Return the (x, y) coordinate for the center point of the cell that contains the specified text.  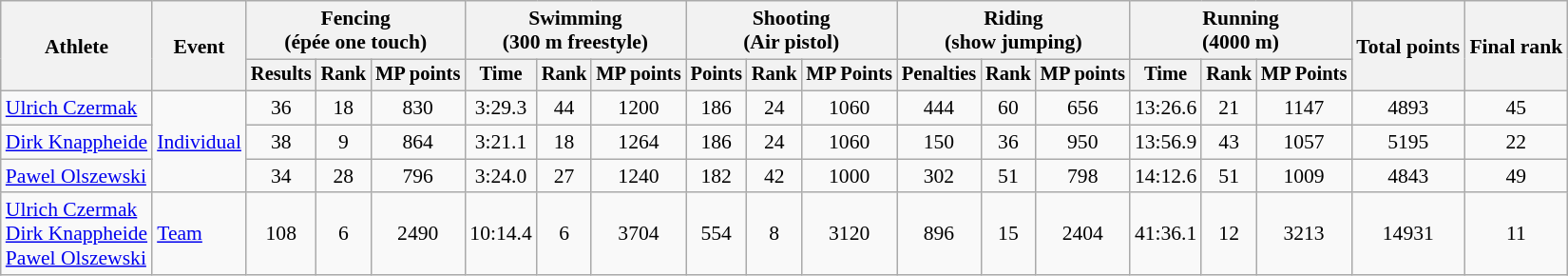
Points (717, 75)
11 (1516, 234)
1147 (1304, 108)
45 (1516, 108)
Running(4000 m) (1241, 30)
2490 (418, 234)
796 (418, 176)
Total points (1408, 46)
4893 (1408, 108)
21 (1229, 108)
554 (717, 234)
302 (939, 176)
14931 (1408, 234)
9 (344, 143)
Dirk Knappheide (76, 143)
Penalties (939, 75)
Individual (200, 143)
4843 (1408, 176)
3704 (639, 234)
Team (200, 234)
3:21.1 (500, 143)
1264 (639, 143)
864 (418, 143)
42 (774, 176)
12 (1229, 234)
5195 (1408, 143)
656 (1083, 108)
1000 (850, 176)
Fencing(épée one touch) (355, 30)
Athlete (76, 46)
Results (281, 75)
444 (939, 108)
Shooting(Air pistol) (792, 30)
108 (281, 234)
Riding(show jumping) (1013, 30)
13:56.9 (1165, 143)
3:29.3 (500, 108)
1009 (1304, 176)
3120 (850, 234)
34 (281, 176)
1057 (1304, 143)
10:14.4 (500, 234)
1240 (639, 176)
15 (1008, 234)
38 (281, 143)
14:12.6 (1165, 176)
3:24.0 (500, 176)
60 (1008, 108)
41:36.1 (1165, 234)
950 (1083, 143)
182 (717, 176)
13:26.6 (1165, 108)
3213 (1304, 234)
Event (200, 46)
22 (1516, 143)
Ulrich CzermakDirk KnappheidePawel Olszewski (76, 234)
43 (1229, 143)
28 (344, 176)
49 (1516, 176)
Swimming(300 m freestyle) (575, 30)
Final rank (1516, 46)
1200 (639, 108)
150 (939, 143)
44 (564, 108)
896 (939, 234)
27 (564, 176)
Ulrich Czermak (76, 108)
798 (1083, 176)
830 (418, 108)
Pawel Olszewski (76, 176)
2404 (1083, 234)
8 (774, 234)
